Find where the given text appears and provide that cell's center as [x, y] coordinate. 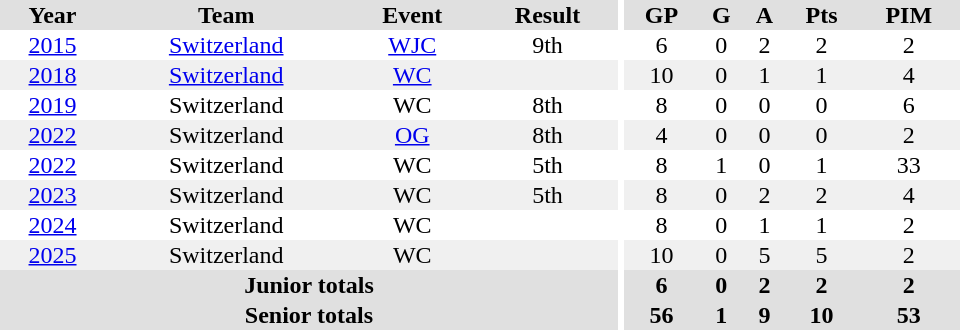
A [765, 15]
OG [412, 135]
Event [412, 15]
56 [662, 315]
PIM [909, 15]
2024 [52, 225]
9 [765, 315]
53 [909, 315]
33 [909, 165]
WJC [412, 45]
Year [52, 15]
Team [226, 15]
2015 [52, 45]
Junior totals [309, 285]
GP [662, 15]
Pts [821, 15]
9th [548, 45]
Senior totals [309, 315]
Result [548, 15]
2025 [52, 255]
2018 [52, 75]
2019 [52, 105]
G [722, 15]
2023 [52, 195]
